Identify which cell holds the provided text, then report its [x, y] central coordinate. 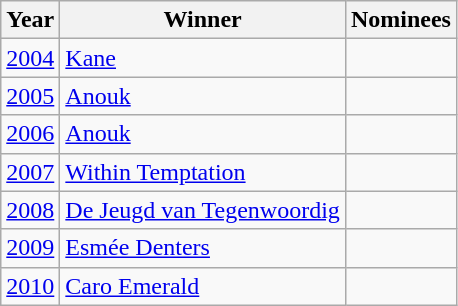
Nominees [400, 20]
De Jeugd van Tegenwoordig [203, 210]
2005 [30, 96]
Year [30, 20]
2010 [30, 286]
2008 [30, 210]
2004 [30, 58]
Winner [203, 20]
2009 [30, 248]
2006 [30, 134]
2007 [30, 172]
Within Temptation [203, 172]
Esmée Denters [203, 248]
Caro Emerald [203, 286]
Kane [203, 58]
